Provide the [x, y] coordinate of the cell's center where the given text is located.  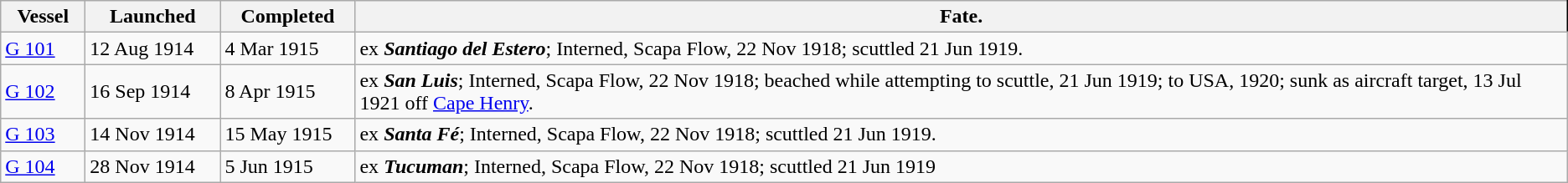
Vessel [44, 17]
Fate. [962, 17]
16 Sep 1914 [152, 92]
Launched [152, 17]
ex Santiago del Estero; Interned, Scapa Flow, 22 Nov 1918; scuttled 21 Jun 1919. [962, 48]
G 101 [44, 48]
12 Aug 1914 [152, 48]
15 May 1915 [288, 135]
ex Tucuman; Interned, Scapa Flow, 22 Nov 1918; scuttled 21 Jun 1919 [962, 166]
Completed [288, 17]
28 Nov 1914 [152, 166]
G 103 [44, 135]
8 Apr 1915 [288, 92]
5 Jun 1915 [288, 166]
G 104 [44, 166]
ex Santa Fé; Interned, Scapa Flow, 22 Nov 1918; scuttled 21 Jun 1919. [962, 135]
14 Nov 1914 [152, 135]
G 102 [44, 92]
4 Mar 1915 [288, 48]
